Pinpoint the cell where the given text exists, returning its (X, Y) midpoint coordinate. 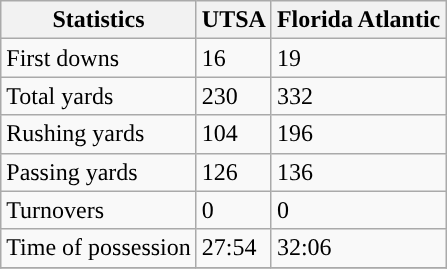
Florida Atlantic (358, 20)
Time of possession (99, 248)
136 (358, 172)
Passing yards (99, 172)
230 (234, 96)
Rushing yards (99, 134)
19 (358, 58)
Statistics (99, 20)
Turnovers (99, 210)
16 (234, 58)
126 (234, 172)
104 (234, 134)
196 (358, 134)
32:06 (358, 248)
27:54 (234, 248)
First downs (99, 58)
Total yards (99, 96)
UTSA (234, 20)
332 (358, 96)
